Scan for the cell matching the given text and deliver its [x, y] coordinate at center. 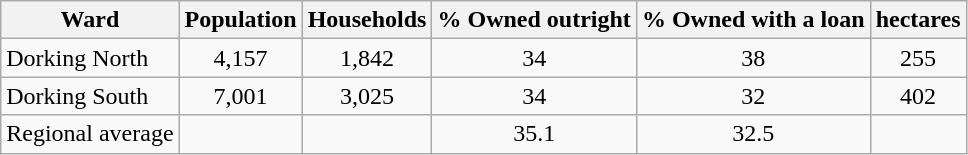
Regional average [90, 134]
32.5 [753, 134]
Ward [90, 20]
1,842 [367, 58]
35.1 [534, 134]
Dorking North [90, 58]
255 [918, 58]
7,001 [240, 96]
4,157 [240, 58]
% Owned with a loan [753, 20]
402 [918, 96]
hectares [918, 20]
Dorking South [90, 96]
3,025 [367, 96]
32 [753, 96]
% Owned outright [534, 20]
Households [367, 20]
38 [753, 58]
Population [240, 20]
